Provide the (X, Y) coordinate of the cell's center where the given text is located.  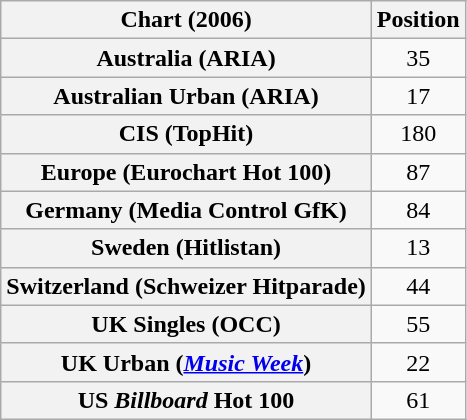
Switzerland (Schweizer Hitparade) (186, 286)
CIS (TopHit) (186, 134)
17 (418, 96)
Australia (ARIA) (186, 58)
Australian Urban (ARIA) (186, 96)
Germany (Media Control GfK) (186, 210)
55 (418, 324)
87 (418, 172)
UK Urban (Music Week) (186, 362)
UK Singles (OCC) (186, 324)
22 (418, 362)
35 (418, 58)
US Billboard Hot 100 (186, 400)
Position (418, 20)
Europe (Eurochart Hot 100) (186, 172)
Chart (2006) (186, 20)
44 (418, 286)
13 (418, 248)
180 (418, 134)
Sweden (Hitlistan) (186, 248)
84 (418, 210)
61 (418, 400)
